Search for the cell housing the specified text and yield its [X, Y] center coordinate. 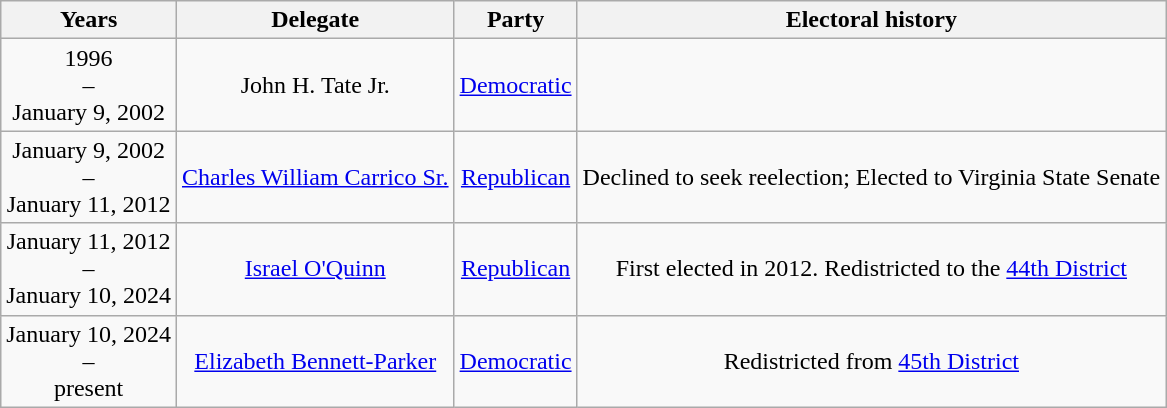
Delegate [315, 20]
Israel O'Quinn [315, 269]
January 9, 2002–January 11, 2012 [89, 177]
First elected in 2012. Redistricted to the 44th District [872, 269]
Redistricted from 45th District [872, 361]
1996–January 9, 2002 [89, 85]
Years [89, 20]
John H. Tate Jr. [315, 85]
Party [516, 20]
January 10, 2024–present [89, 361]
Charles William Carrico Sr. [315, 177]
Elizabeth Bennett-Parker [315, 361]
Electoral history [872, 20]
January 11, 2012–January 10, 2024 [89, 269]
Declined to seek reelection; Elected to Virginia State Senate [872, 177]
